Find where the given text appears and provide that cell's center as [x, y] coordinate. 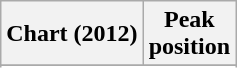
Chart (2012) [72, 34]
Peakposition [189, 34]
